Find where the given text appears and provide that cell's center as (X, Y) coordinate. 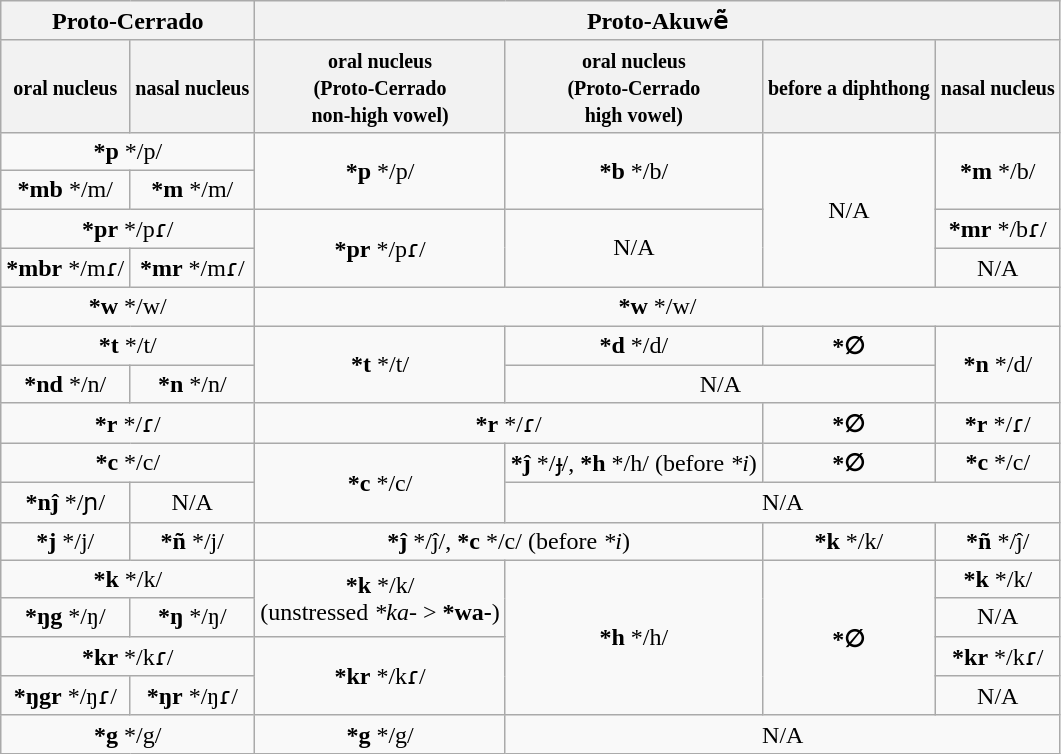
*j */j/ (66, 541)
*m */b/ (998, 170)
*d */d/ (634, 346)
*n */d/ (998, 365)
*mb */m/ (66, 189)
*ŋr */ŋɾ/ (192, 696)
*nĵ */ɲ/ (66, 502)
*ñ */ĵ/ (998, 541)
*ŋ */ŋ/ (192, 617)
*b */b/ (634, 170)
*ĵ */ĵ/, *c */c/ (before *i) (509, 541)
*mr */mɾ/ (192, 268)
*ŋg */ŋ/ (66, 617)
*m */m/ (192, 189)
Proto-Cerrado (128, 21)
oral nucleus (66, 86)
*n */n/ (192, 384)
Proto-Akuwẽ (658, 21)
oral nucleus(Proto-Cerradohigh vowel) (634, 86)
*h */h/ (634, 638)
*mr */bɾ/ (998, 228)
*nd */n/ (66, 384)
*ñ */j/ (192, 541)
*ŋgr */ŋɾ/ (66, 696)
before a diphthong (848, 86)
*ĵ */ɟ/, *h */h/ (before *i) (634, 463)
*k */k/(unstressed *ka- > *wa-) (380, 598)
*mbr */mɾ/ (66, 268)
oral nucleus(Proto-Cerradonon-high vowel) (380, 86)
